From the cell containing the given text, extract its center point as [x, y] coordinate. 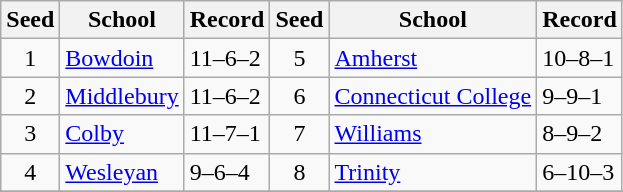
2 [30, 96]
8–9–2 [580, 134]
Colby [122, 134]
Amherst [433, 58]
1 [30, 58]
Bowdoin [122, 58]
Wesleyan [122, 172]
Connecticut College [433, 96]
Williams [433, 134]
7 [300, 134]
9–6–4 [227, 172]
8 [300, 172]
Middlebury [122, 96]
Trinity [433, 172]
6 [300, 96]
6–10–3 [580, 172]
11–7–1 [227, 134]
5 [300, 58]
10–8–1 [580, 58]
9–9–1 [580, 96]
4 [30, 172]
3 [30, 134]
